Return the (X, Y) coordinate for the center point of the cell that contains the specified text.  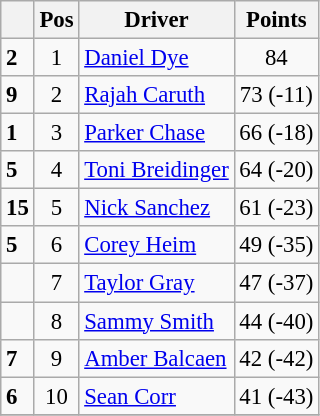
61 (-23) (276, 208)
Rajah Caruth (156, 95)
Toni Breidinger (156, 170)
4 (56, 170)
Driver (156, 20)
66 (-18) (276, 133)
Sammy Smith (156, 321)
Pos (56, 20)
Points (276, 20)
Corey Heim (156, 245)
Daniel Dye (156, 58)
Taylor Gray (156, 283)
3 (56, 133)
Sean Corr (156, 396)
44 (-40) (276, 321)
47 (-37) (276, 283)
Nick Sanchez (156, 208)
49 (-35) (276, 245)
41 (-43) (276, 396)
Amber Balcaen (156, 358)
64 (-20) (276, 170)
10 (56, 396)
8 (56, 321)
84 (276, 58)
15 (18, 208)
42 (-42) (276, 358)
73 (-11) (276, 95)
Parker Chase (156, 133)
